Scan for the cell matching the given text and deliver its (X, Y) coordinate at center. 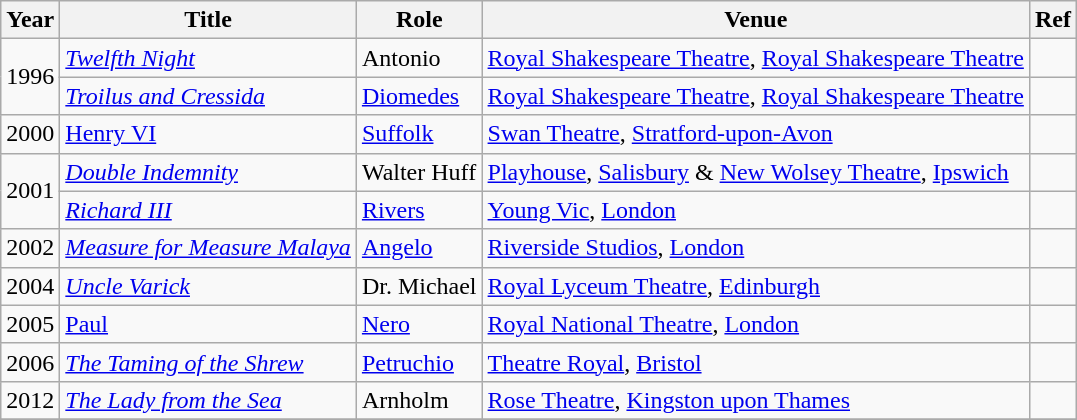
Troilus and Cressida (208, 96)
Royal Lyceum Theatre, Edinburgh (756, 286)
Year (30, 20)
Walter Huff (419, 172)
Paul (208, 324)
2004 (30, 286)
Arnholm (419, 400)
Antonio (419, 58)
Diomedes (419, 96)
Role (419, 20)
2001 (30, 191)
1996 (30, 77)
2012 (30, 400)
Swan Theatre, Stratford-upon-Avon (756, 134)
Ref (1052, 20)
Measure for Measure Malaya (208, 248)
Twelfth Night (208, 58)
Royal National Theatre, London (756, 324)
2006 (30, 362)
The Taming of the Shrew (208, 362)
Dr. Michael (419, 286)
Richard III (208, 210)
Angelo (419, 248)
2005 (30, 324)
Playhouse, Salisbury & New Wolsey Theatre, Ipswich (756, 172)
Theatre Royal, Bristol (756, 362)
2000 (30, 134)
Nero (419, 324)
Petruchio (419, 362)
Double Indemnity (208, 172)
2002 (30, 248)
Rose Theatre, Kingston upon Thames (756, 400)
Riverside Studios, London (756, 248)
Suffolk (419, 134)
Young Vic, London (756, 210)
Venue (756, 20)
Rivers (419, 210)
Henry VI (208, 134)
The Lady from the Sea (208, 400)
Title (208, 20)
Uncle Varick (208, 286)
